Capture the cell that displays the provided text and extract its (X, Y) central coordinate. 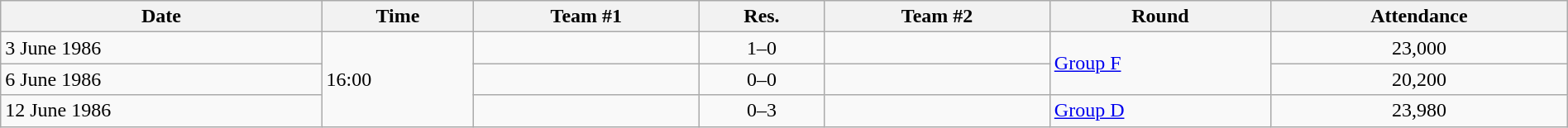
6 June 1986 (161, 79)
23,000 (1419, 48)
23,980 (1419, 111)
Team #1 (586, 17)
Group D (1159, 111)
Round (1159, 17)
20,200 (1419, 79)
Res. (762, 17)
12 June 1986 (161, 111)
Team #2 (937, 17)
Time (398, 17)
1–0 (762, 48)
Group F (1159, 64)
3 June 1986 (161, 48)
Attendance (1419, 17)
0–3 (762, 111)
0–0 (762, 79)
16:00 (398, 79)
Date (161, 17)
